Extract the [X, Y] coordinate from the center of the cell holding the provided text.  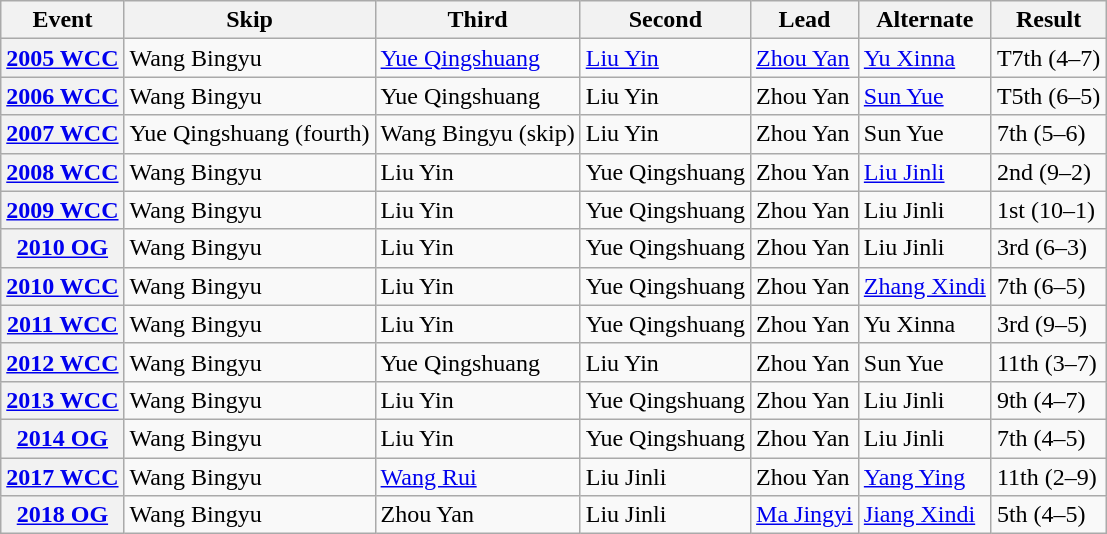
2nd (9–2) [1048, 172]
Wang Bingyu (skip) [478, 134]
Ma Jingyi [805, 515]
Yue Qingshuang (fourth) [250, 134]
Third [478, 20]
Event [62, 20]
2007 WCC [62, 134]
Wang Rui [478, 477]
T7th (4–7) [1048, 58]
Skip [250, 20]
7th (5–6) [1048, 134]
Yang Ying [924, 477]
2013 WCC [62, 400]
2011 WCC [62, 324]
3rd (6–3) [1048, 248]
2009 WCC [62, 210]
7th (6–5) [1048, 286]
2006 WCC [62, 96]
2005 WCC [62, 58]
Result [1048, 20]
T5th (6–5) [1048, 96]
Lead [805, 20]
7th (4–5) [1048, 438]
9th (4–7) [1048, 400]
2014 OG [62, 438]
2008 WCC [62, 172]
11th (2–9) [1048, 477]
Zhang Xindi [924, 286]
2010 WCC [62, 286]
Second [665, 20]
11th (3–7) [1048, 362]
2018 OG [62, 515]
Alternate [924, 20]
5th (4–5) [1048, 515]
1st (10–1) [1048, 210]
3rd (9–5) [1048, 324]
2012 WCC [62, 362]
Jiang Xindi [924, 515]
2017 WCC [62, 477]
2010 OG [62, 248]
